Extract the (X, Y) coordinate from the center of the cell holding the provided text.  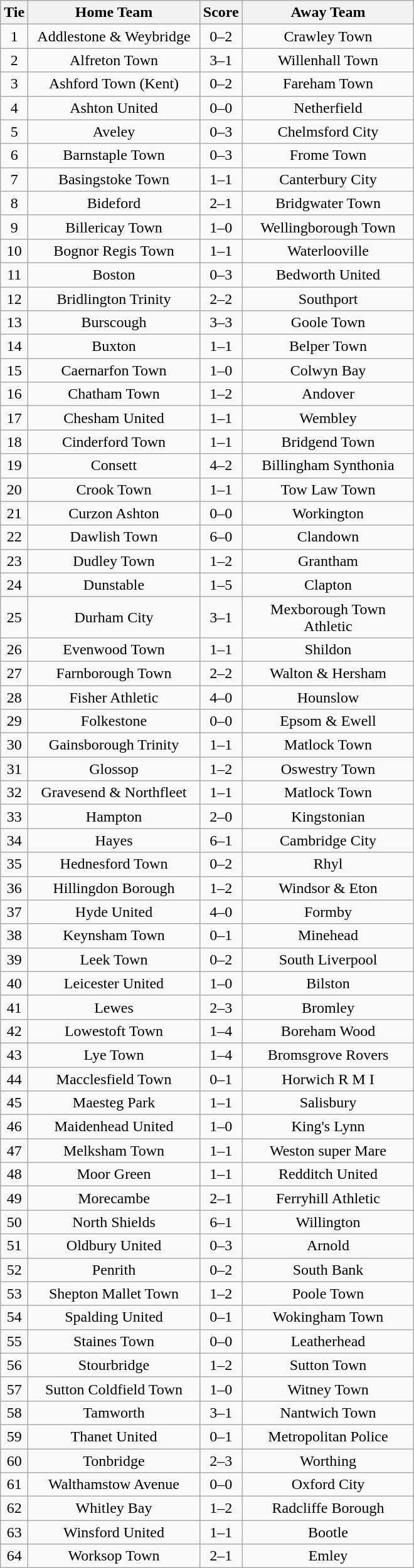
Dudley Town (114, 561)
Walthamstow Avenue (114, 1485)
40 (14, 983)
Tie (14, 13)
Durham City (114, 617)
Canterbury City (328, 179)
Glossop (114, 769)
Lewes (114, 1007)
Bootle (328, 1532)
Spalding United (114, 1317)
Buxton (114, 347)
Consett (114, 466)
Willenhall Town (328, 60)
Radcliffe Borough (328, 1508)
Nantwich Town (328, 1413)
18 (14, 442)
37 (14, 912)
Tow Law Town (328, 489)
Ashford Town (Kent) (114, 84)
4 (14, 108)
31 (14, 769)
Hampton (114, 817)
Bridlington Trinity (114, 299)
Formby (328, 912)
South Bank (328, 1270)
Goole Town (328, 323)
Crawley Town (328, 36)
16 (14, 394)
Bedworth United (328, 274)
30 (14, 745)
2–0 (221, 817)
3–3 (221, 323)
33 (14, 817)
Ferryhill Athletic (328, 1198)
Weston super Mare (328, 1151)
26 (14, 649)
19 (14, 466)
Bideford (114, 203)
Sutton Coldfield Town (114, 1389)
Billingham Synthonia (328, 466)
Willington (328, 1222)
20 (14, 489)
22 (14, 537)
Walton & Hersham (328, 673)
Crook Town (114, 489)
Staines Town (114, 1341)
Witney Town (328, 1389)
Oldbury United (114, 1246)
Folkestone (114, 721)
Hyde United (114, 912)
39 (14, 959)
5 (14, 132)
Arnold (328, 1246)
Farnborough Town (114, 673)
Waterlooville (328, 251)
Leicester United (114, 983)
Oswestry Town (328, 769)
Ashton United (114, 108)
Lye Town (114, 1055)
Moor Green (114, 1174)
24 (14, 585)
Lowestoft Town (114, 1031)
Boston (114, 274)
17 (14, 418)
14 (14, 347)
64 (14, 1556)
42 (14, 1031)
Bridgend Town (328, 442)
35 (14, 864)
Minehead (328, 936)
49 (14, 1198)
Basingstoke Town (114, 179)
Chesham United (114, 418)
Gainsborough Trinity (114, 745)
Metropolitan Police (328, 1436)
Maidenhead United (114, 1127)
Wokingham Town (328, 1317)
11 (14, 274)
61 (14, 1485)
27 (14, 673)
Home Team (114, 13)
Barnstaple Town (114, 155)
Windsor & Eton (328, 888)
1 (14, 36)
Away Team (328, 13)
21 (14, 513)
Caernarfon Town (114, 370)
13 (14, 323)
Boreham Wood (328, 1031)
32 (14, 793)
Maesteg Park (114, 1103)
48 (14, 1174)
36 (14, 888)
55 (14, 1341)
Hounslow (328, 698)
Gravesend & Northfleet (114, 793)
Redditch United (328, 1174)
43 (14, 1055)
54 (14, 1317)
Salisbury (328, 1103)
Leek Town (114, 959)
Poole Town (328, 1294)
38 (14, 936)
South Liverpool (328, 959)
Bilston (328, 983)
Wembley (328, 418)
4–2 (221, 466)
9 (14, 227)
Hednesford Town (114, 864)
34 (14, 840)
Fisher Athletic (114, 698)
Whitley Bay (114, 1508)
Macclesfield Town (114, 1079)
Fareham Town (328, 84)
Burscough (114, 323)
Keynsham Town (114, 936)
1–5 (221, 585)
Bridgwater Town (328, 203)
51 (14, 1246)
Morecambe (114, 1198)
Kingstonian (328, 817)
62 (14, 1508)
Shildon (328, 649)
Worksop Town (114, 1556)
Shepton Mallet Town (114, 1294)
Clapton (328, 585)
Bromley (328, 1007)
56 (14, 1365)
Sutton Town (328, 1365)
Score (221, 13)
Colwyn Bay (328, 370)
63 (14, 1532)
12 (14, 299)
Penrith (114, 1270)
47 (14, 1151)
Epsom & Ewell (328, 721)
Addlestone & Weybridge (114, 36)
28 (14, 698)
Chelmsford City (328, 132)
6 (14, 155)
2 (14, 60)
Tonbridge (114, 1461)
41 (14, 1007)
7 (14, 179)
King's Lynn (328, 1127)
Bromsgrove Rovers (328, 1055)
Oxford City (328, 1485)
Rhyl (328, 864)
Horwich R M I (328, 1079)
59 (14, 1436)
Workington (328, 513)
Tamworth (114, 1413)
23 (14, 561)
Dunstable (114, 585)
Dawlish Town (114, 537)
Alfreton Town (114, 60)
Emley (328, 1556)
52 (14, 1270)
Bognor Regis Town (114, 251)
Frome Town (328, 155)
57 (14, 1389)
10 (14, 251)
Hayes (114, 840)
Thanet United (114, 1436)
58 (14, 1413)
3 (14, 84)
Southport (328, 299)
15 (14, 370)
Winsford United (114, 1532)
53 (14, 1294)
45 (14, 1103)
6–0 (221, 537)
25 (14, 617)
Hillingdon Borough (114, 888)
Evenwood Town (114, 649)
Wellingborough Town (328, 227)
50 (14, 1222)
Worthing (328, 1461)
Aveley (114, 132)
Cinderford Town (114, 442)
Chatham Town (114, 394)
8 (14, 203)
Netherfield (328, 108)
60 (14, 1461)
Leatherhead (328, 1341)
Clandown (328, 537)
Andover (328, 394)
44 (14, 1079)
Mexborough Town Athletic (328, 617)
Melksham Town (114, 1151)
Stourbridge (114, 1365)
Grantham (328, 561)
Cambridge City (328, 840)
Belper Town (328, 347)
29 (14, 721)
Billericay Town (114, 227)
North Shields (114, 1222)
46 (14, 1127)
Curzon Ashton (114, 513)
